Scan for the cell matching the given text and deliver its [x, y] coordinate at center. 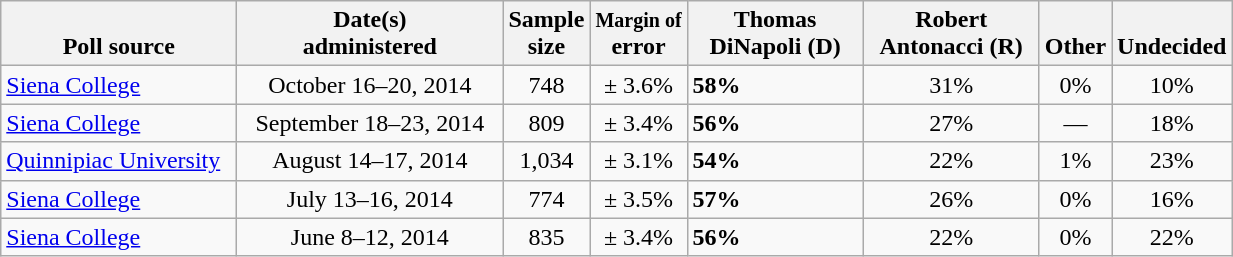
Samplesize [546, 34]
August 14–17, 2014 [370, 161]
Margin oferror [638, 34]
835 [546, 237]
± 3.5% [638, 199]
16% [1172, 199]
18% [1172, 123]
27% [951, 123]
58% [775, 85]
774 [546, 199]
Quinnipiac University [119, 161]
September 18–23, 2014 [370, 123]
Poll source [119, 34]
Other [1075, 34]
57% [775, 199]
809 [546, 123]
23% [1172, 161]
10% [1172, 85]
748 [546, 85]
Undecided [1172, 34]
RobertAntonacci (R) [951, 34]
— [1075, 123]
Date(s)administered [370, 34]
54% [775, 161]
31% [951, 85]
1% [1075, 161]
1,034 [546, 161]
ThomasDiNapoli (D) [775, 34]
June 8–12, 2014 [370, 237]
26% [951, 199]
± 3.1% [638, 161]
July 13–16, 2014 [370, 199]
± 3.6% [638, 85]
October 16–20, 2014 [370, 85]
